Locate the cell with the specified text and output its [x, y] center coordinate. 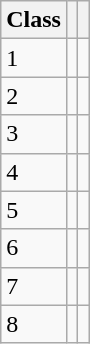
6 [34, 248]
5 [34, 210]
4 [34, 172]
3 [34, 134]
Class [34, 20]
7 [34, 286]
8 [34, 324]
1 [34, 58]
2 [34, 96]
